Return the (X, Y) coordinate for the center point of the cell that contains the specified text.  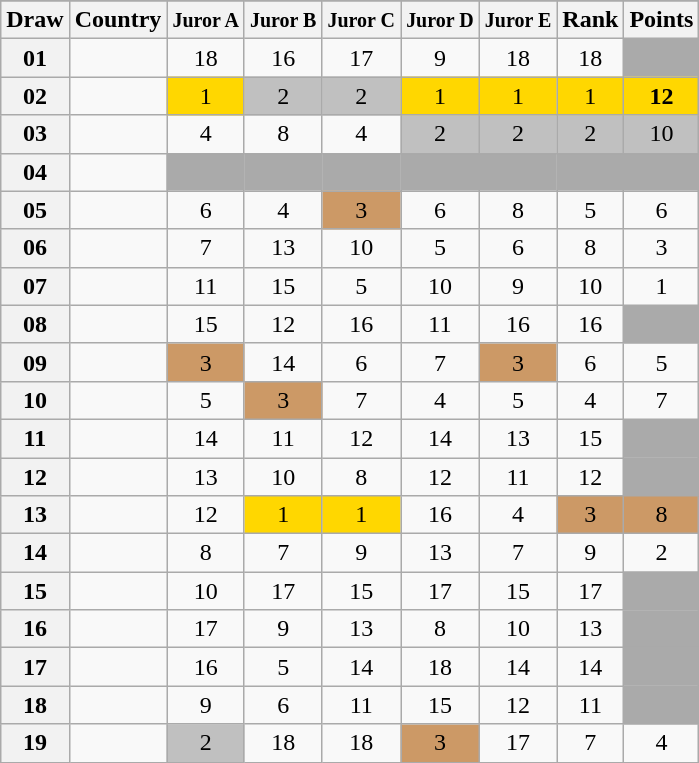
Country (118, 20)
01 (35, 58)
Juror C (362, 20)
Points (662, 20)
06 (35, 248)
Juror D (440, 20)
02 (35, 96)
09 (35, 362)
07 (35, 286)
04 (35, 172)
Draw (35, 20)
Rank (590, 20)
05 (35, 210)
Juror B (283, 20)
Juror A (206, 20)
Juror E (518, 20)
03 (35, 134)
08 (35, 324)
19 (35, 743)
